Determine the [x, y] coordinate at the center of the cell enclosing the given text.  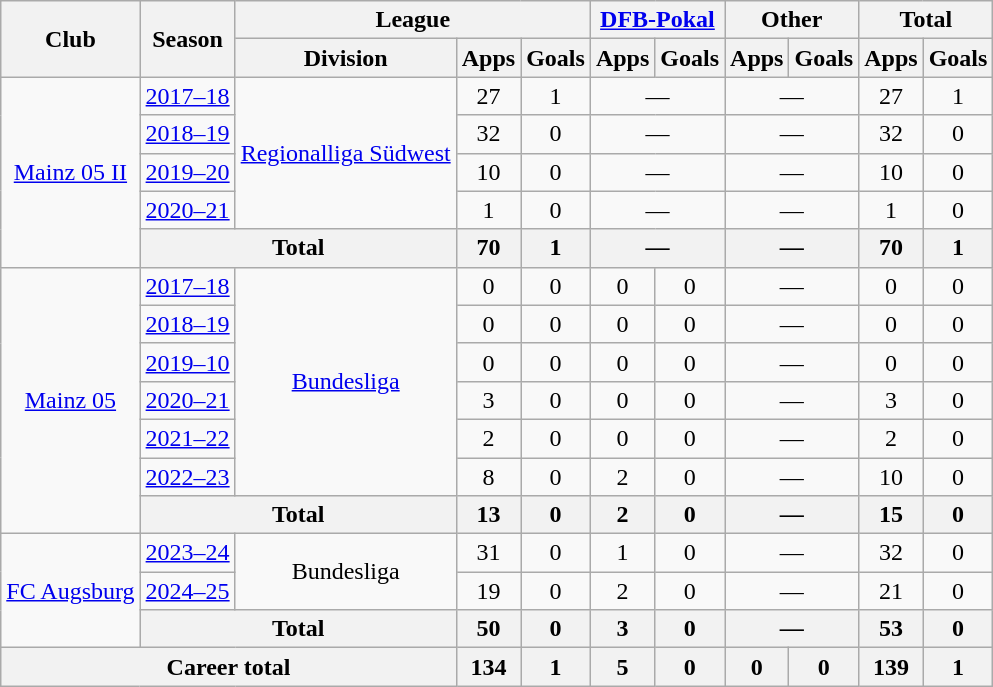
21 [891, 591]
2019–20 [188, 172]
Mainz 05 [70, 400]
2023–24 [188, 553]
FC Augsburg [70, 591]
2019–10 [188, 362]
19 [488, 591]
2022–23 [188, 477]
Career total [228, 667]
League [412, 20]
2021–22 [188, 438]
139 [891, 667]
Other [792, 20]
Club [70, 39]
Mainz 05 II [70, 172]
15 [891, 515]
134 [488, 667]
53 [891, 629]
Season [188, 39]
50 [488, 629]
13 [488, 515]
Division [346, 58]
2024–25 [188, 591]
5 [622, 667]
31 [488, 553]
DFB-Pokal [657, 20]
Regionalliga Südwest [346, 153]
8 [488, 477]
